From the cell containing the given text, extract its center point as (X, Y) coordinate. 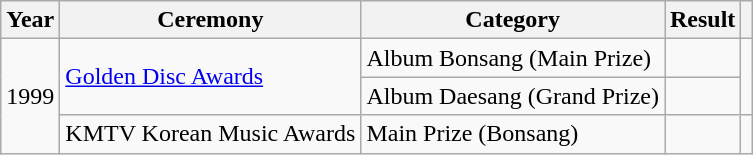
Main Prize (Bonsang) (513, 134)
Album Daesang (Grand Prize) (513, 96)
1999 (30, 96)
KMTV Korean Music Awards (210, 134)
Year (30, 20)
Golden Disc Awards (210, 77)
Result (702, 20)
Album Bonsang (Main Prize) (513, 58)
Category (513, 20)
Ceremony (210, 20)
